Scan for the cell matching the given text and deliver its [x, y] coordinate at center. 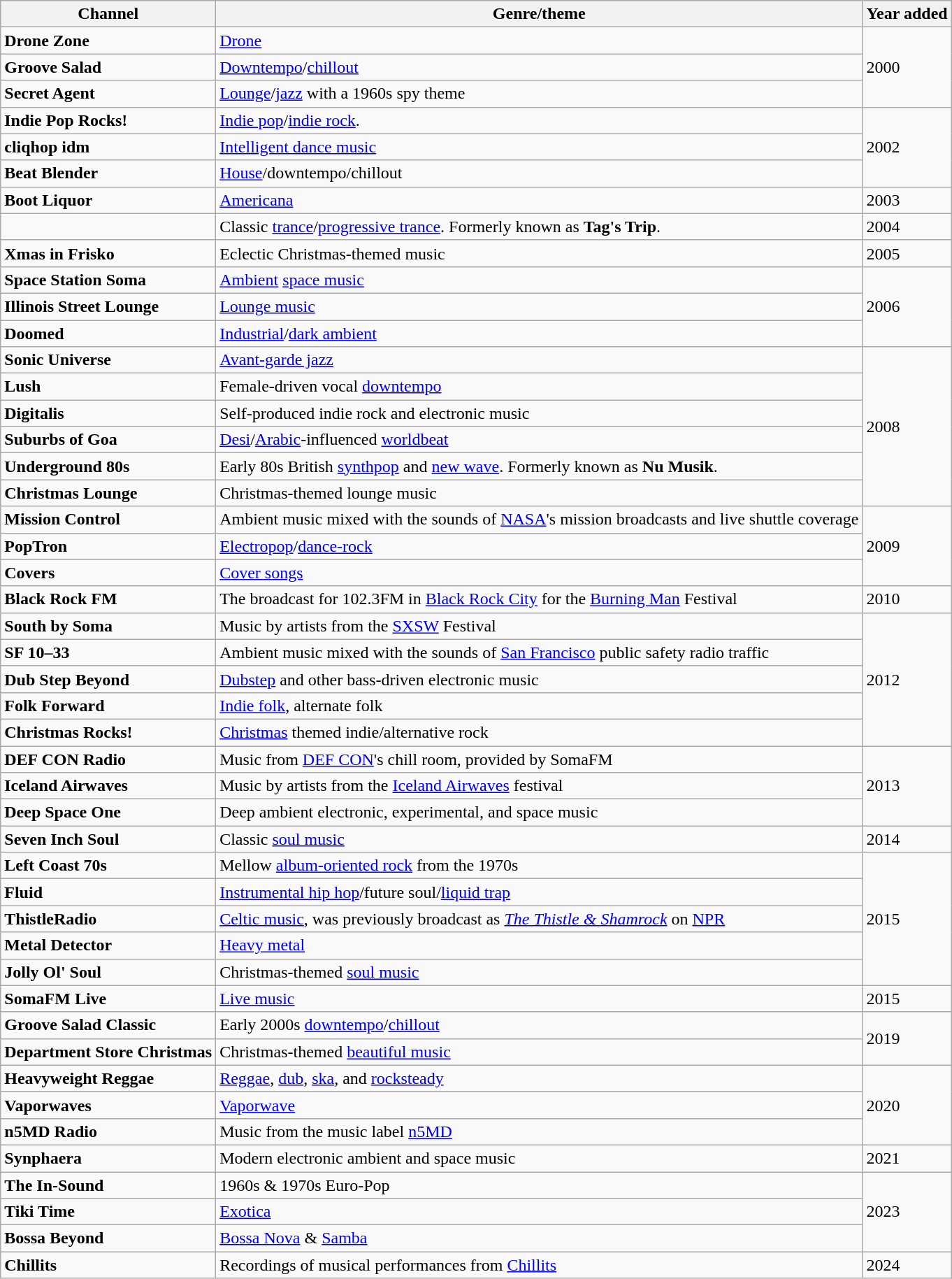
Black Rock FM [108, 599]
Celtic music, was previously broadcast as The Thistle & Shamrock on NPR [540, 919]
Industrial/dark ambient [540, 334]
Boot Liquor [108, 200]
Mission Control [108, 520]
Dub Step Beyond [108, 679]
The In-Sound [108, 1185]
2004 [907, 227]
2014 [907, 839]
Tiki Time [108, 1212]
Bossa Beyond [108, 1238]
2010 [907, 599]
Metal Detector [108, 945]
2024 [907, 1265]
Department Store Christmas [108, 1052]
Synphaera [108, 1158]
Xmas in Frisko [108, 253]
Secret Agent [108, 94]
Exotica [540, 1212]
Space Station Soma [108, 280]
Christmas-themed soul music [540, 972]
Lush [108, 387]
Music from the music label n5MD [540, 1131]
Groove Salad [108, 67]
Classic trance/progressive trance. Formerly known as Tag's Trip. [540, 227]
Iceland Airwaves [108, 786]
2002 [907, 147]
Lounge music [540, 306]
Genre/theme [540, 14]
Cover songs [540, 573]
Seven Inch Soul [108, 839]
Deep Space One [108, 813]
cliqhop idm [108, 147]
The broadcast for 102.3FM in Black Rock City for the Burning Man Festival [540, 599]
2013 [907, 785]
PopTron [108, 546]
Instrumental hip hop/future soul/liquid trap [540, 892]
Christmas themed indie/alternative rock [540, 732]
2006 [907, 306]
Illinois Street Lounge [108, 306]
Ambient music mixed with the sounds of NASA's mission broadcasts and live shuttle coverage [540, 520]
Intelligent dance music [540, 147]
2000 [907, 67]
Early 80s British synthpop and new wave. Formerly known as Nu Musik. [540, 466]
Folk Forward [108, 706]
SomaFM Live [108, 999]
Early 2000s downtempo/chillout [540, 1025]
Mellow album-oriented rock from the 1970s [540, 866]
South by Soma [108, 626]
2019 [907, 1038]
Digitalis [108, 413]
2021 [907, 1158]
Indie pop/indie rock. [540, 120]
n5MD Radio [108, 1131]
Music by artists from the Iceland Airwaves festival [540, 786]
Reggae, dub, ska, and rocksteady [540, 1078]
Music from DEF CON's chill room, provided by SomaFM [540, 759]
Electropop/dance-rock [540, 546]
Lounge/jazz with a 1960s spy theme [540, 94]
Eclectic Christmas-themed music [540, 253]
Christmas-themed beautiful music [540, 1052]
Bossa Nova & Samba [540, 1238]
Christmas Lounge [108, 493]
Americana [540, 200]
Female-driven vocal downtempo [540, 387]
2020 [907, 1105]
Music by artists from the SXSW Festival [540, 626]
Groove Salad Classic [108, 1025]
House/downtempo/chillout [540, 173]
Heavy metal [540, 945]
2005 [907, 253]
Dubstep and other bass-driven electronic music [540, 679]
Sonic Universe [108, 360]
Christmas Rocks! [108, 732]
Suburbs of Goa [108, 440]
Underground 80s [108, 466]
Downtempo/chillout [540, 67]
Modern electronic ambient and space music [540, 1158]
Heavyweight Reggae [108, 1078]
Vaporwaves [108, 1105]
2008 [907, 427]
Covers [108, 573]
2003 [907, 200]
Drone Zone [108, 41]
Doomed [108, 334]
2023 [907, 1212]
2009 [907, 546]
SF 10–33 [108, 652]
Left Coast 70s [108, 866]
Ambient music mixed with the sounds of San Francisco public safety radio traffic [540, 652]
Ambient space music [540, 280]
Vaporwave [540, 1105]
Channel [108, 14]
ThistleRadio [108, 919]
Fluid [108, 892]
Christmas-themed lounge music [540, 493]
Drone [540, 41]
Deep ambient electronic, experimental, and space music [540, 813]
DEF CON Radio [108, 759]
Beat Blender [108, 173]
Desi/Arabic-influenced worldbeat [540, 440]
Year added [907, 14]
Classic soul music [540, 839]
Avant-garde jazz [540, 360]
Recordings of musical performances from Chillits [540, 1265]
1960s & 1970s Euro-Pop [540, 1185]
Self-produced indie rock and electronic music [540, 413]
Indie folk, alternate folk [540, 706]
Indie Pop Rocks! [108, 120]
2012 [907, 679]
Jolly Ol' Soul [108, 972]
Chillits [108, 1265]
Live music [540, 999]
